Find where the given text appears and provide that cell's center as (x, y) coordinate. 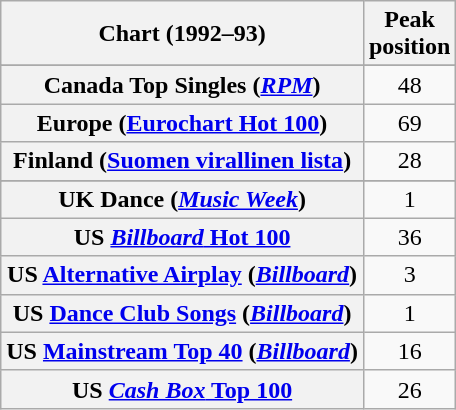
28 (409, 161)
Chart (1992–93) (182, 34)
US Cash Box Top 100 (182, 389)
UK Dance (Music Week) (182, 199)
Finland (Suomen virallinen lista) (182, 161)
16 (409, 351)
Europe (Eurochart Hot 100) (182, 123)
Peakposition (409, 34)
3 (409, 275)
US Dance Club Songs (Billboard) (182, 313)
26 (409, 389)
36 (409, 237)
69 (409, 123)
Canada Top Singles (RPM) (182, 85)
48 (409, 85)
US Mainstream Top 40 (Billboard) (182, 351)
US Billboard Hot 100 (182, 237)
US Alternative Airplay (Billboard) (182, 275)
